From the cell containing the given text, extract its center point as [x, y] coordinate. 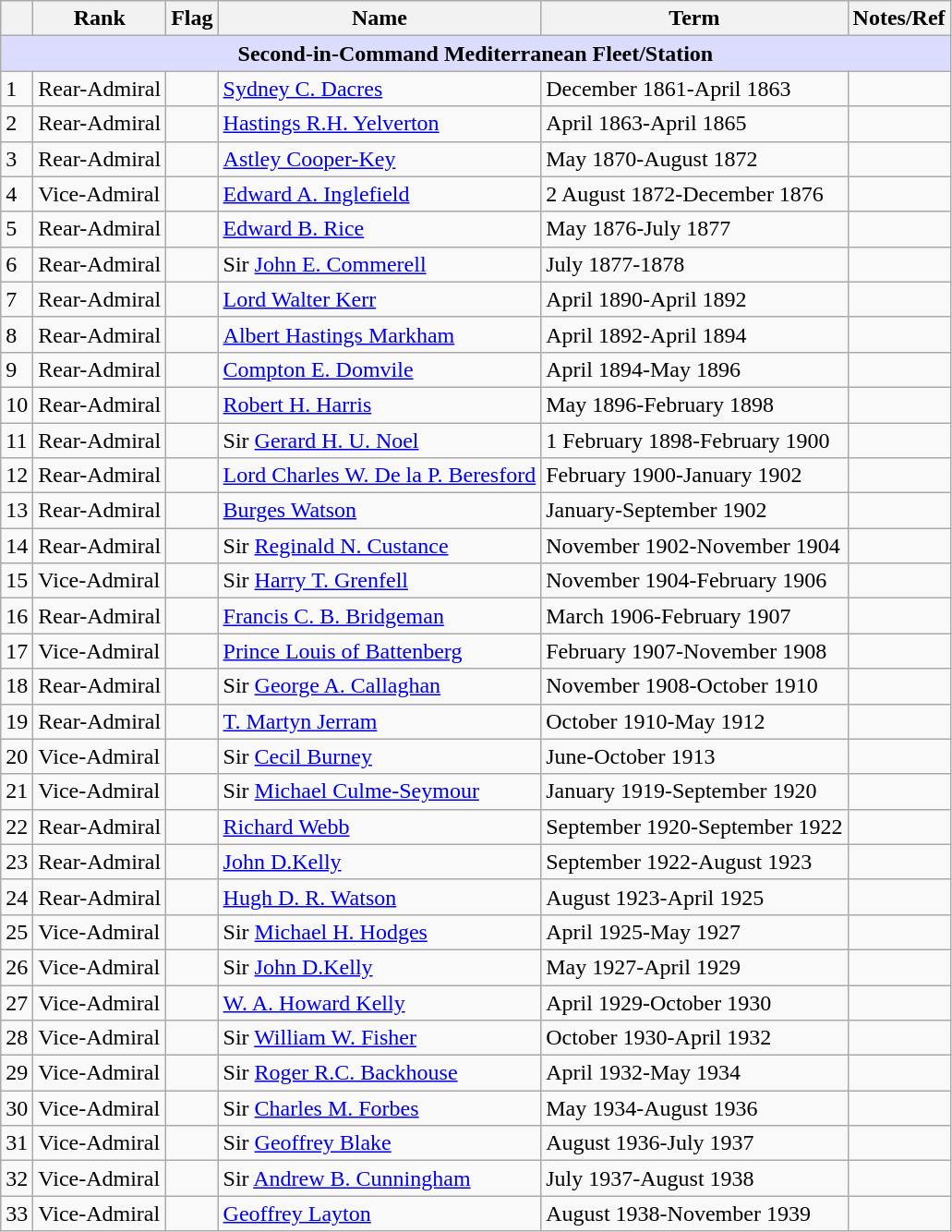
September 1922-August 1923 [694, 862]
5 [17, 229]
16 [17, 616]
Lord Walter Kerr [380, 299]
30 [17, 1108]
April 1894-May 1896 [694, 369]
Sir Michael Culme-Seymour [380, 791]
25 [17, 932]
Sir George A. Callaghan [380, 686]
11 [17, 441]
Sir Gerard H. U. Noel [380, 441]
29 [17, 1073]
Rank [100, 18]
Prince Louis of Battenberg [380, 651]
10 [17, 405]
19 [17, 721]
Francis C. B. Bridgeman [380, 616]
W. A. Howard Kelly [380, 1002]
17 [17, 651]
Sydney C. Dacres [380, 89]
31 [17, 1143]
21 [17, 791]
Sir Charles M. Forbes [380, 1108]
November 1904-February 1906 [694, 581]
Sir Cecil Burney [380, 756]
May 1896-February 1898 [694, 405]
April 1892-April 1894 [694, 334]
February 1900-January 1902 [694, 476]
January-September 1902 [694, 511]
Lord Charles W. De la P. Beresford [380, 476]
12 [17, 476]
Hastings R.H. Yelverton [380, 124]
June-October 1913 [694, 756]
18 [17, 686]
T. Martyn Jerram [380, 721]
January 1919-September 1920 [694, 791]
27 [17, 1002]
February 1907-November 1908 [694, 651]
Flag [192, 18]
August 1936-July 1937 [694, 1143]
Sir Andrew B. Cunningham [380, 1178]
April 1925-May 1927 [694, 932]
November 1902-November 1904 [694, 546]
May 1870-August 1872 [694, 159]
7 [17, 299]
May 1876-July 1877 [694, 229]
2 August 1872-December 1876 [694, 194]
Sir William W. Fisher [380, 1038]
May 1934-August 1936 [694, 1108]
28 [17, 1038]
33 [17, 1214]
2 [17, 124]
April 1932-May 1934 [694, 1073]
Hugh D. R. Watson [380, 897]
August 1938-November 1939 [694, 1214]
Sir Reginald N. Custance [380, 546]
15 [17, 581]
20 [17, 756]
1 February 1898-February 1900 [694, 441]
8 [17, 334]
14 [17, 546]
July 1877-1878 [694, 264]
John D.Kelly [380, 862]
Term [694, 18]
Burges Watson [380, 511]
Robert H. Harris [380, 405]
July 1937-August 1938 [694, 1178]
1 [17, 89]
24 [17, 897]
October 1910-May 1912 [694, 721]
26 [17, 967]
May 1927-April 1929 [694, 967]
Sir Michael H. Hodges [380, 932]
9 [17, 369]
Second-in-Command Mediterranean Fleet/Station [476, 54]
September 1920-September 1922 [694, 827]
Geoffrey Layton [380, 1214]
Sir Roger R.C. Backhouse [380, 1073]
Albert Hastings Markham [380, 334]
April 1929-October 1930 [694, 1002]
Edward B. Rice [380, 229]
December 1861-April 1863 [694, 89]
Compton E. Domvile [380, 369]
Edward A. Inglefield [380, 194]
March 1906-February 1907 [694, 616]
Sir John E. Commerell [380, 264]
Sir Harry T. Grenfell [380, 581]
Name [380, 18]
6 [17, 264]
November 1908-October 1910 [694, 686]
Richard Webb [380, 827]
22 [17, 827]
August 1923-April 1925 [694, 897]
Notes/Ref [899, 18]
32 [17, 1178]
23 [17, 862]
Sir Geoffrey Blake [380, 1143]
4 [17, 194]
13 [17, 511]
April 1863-April 1865 [694, 124]
3 [17, 159]
Astley Cooper-Key [380, 159]
October 1930-April 1932 [694, 1038]
April 1890-April 1892 [694, 299]
Sir John D.Kelly [380, 967]
